Extract the [X, Y] coordinate from the center of the cell holding the provided text.  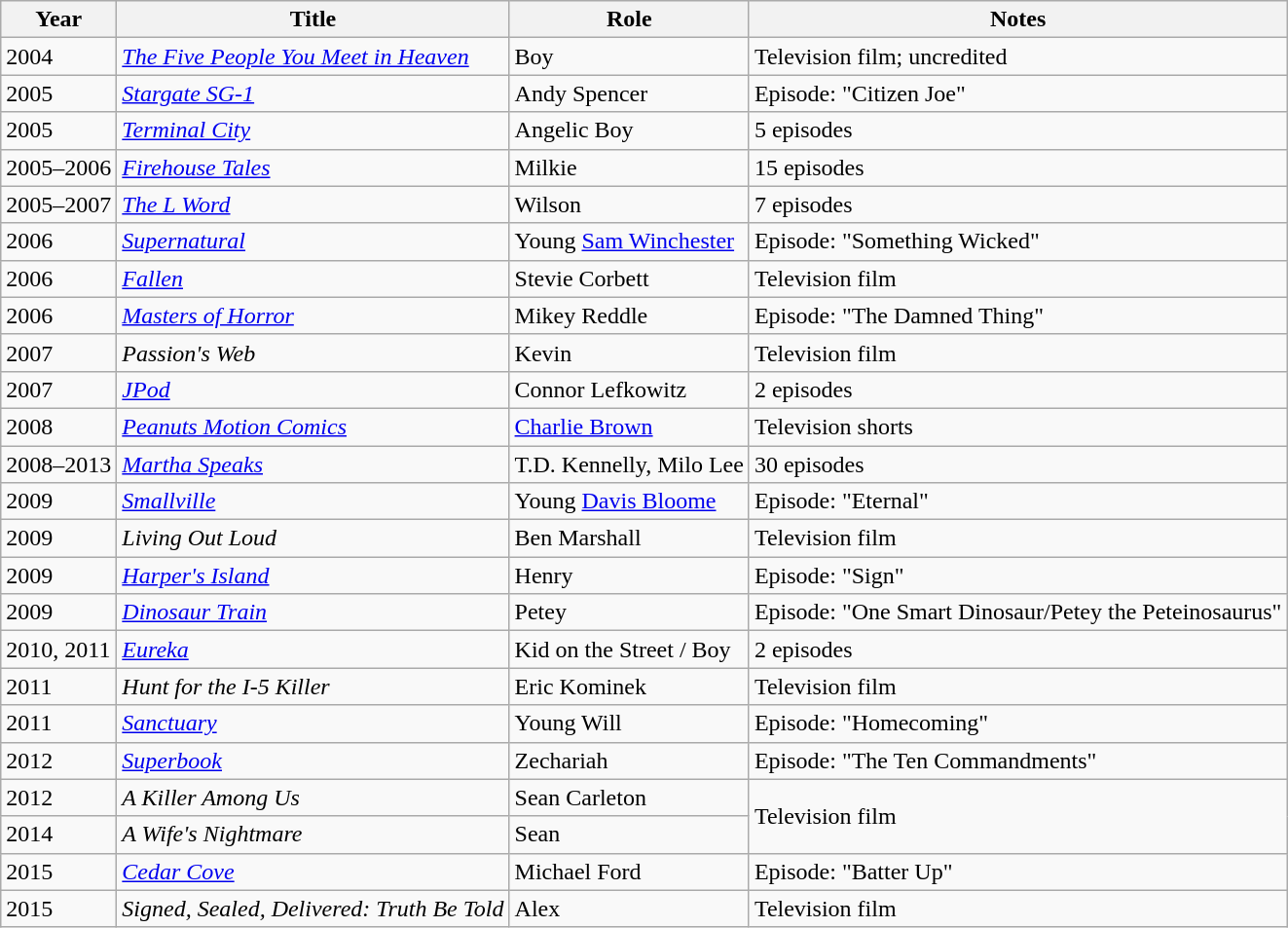
15 episodes [1018, 167]
Smallville [313, 501]
Title [313, 19]
Year [58, 19]
2014 [58, 835]
The L Word [313, 204]
Terminal City [313, 130]
Notes [1018, 19]
Passion's Web [313, 353]
Andy Spencer [629, 93]
Episode: "The Damned Thing" [1018, 316]
Living Out Loud [313, 538]
Michael Ford [629, 872]
A Wife's Nightmare [313, 835]
Superbook [313, 761]
Masters of Horror [313, 316]
Charlie Brown [629, 427]
2005–2007 [58, 204]
Alex [629, 909]
Mikey Reddle [629, 316]
2008–2013 [58, 464]
Television shorts [1018, 427]
30 episodes [1018, 464]
Angelic Boy [629, 130]
Television film; uncredited [1018, 56]
Supernatural [313, 241]
2010, 2011 [58, 650]
Stargate SG-1 [313, 93]
Episode: "The Ten Commandments" [1018, 761]
Eric Kominek [629, 687]
Episode: "Homecoming" [1018, 724]
Sanctuary [313, 724]
Episode: "Citizen Joe" [1018, 93]
Fallen [313, 278]
Young Davis Bloome [629, 501]
Episode: "Something Wicked" [1018, 241]
Connor Lefkowitz [629, 390]
Wilson [629, 204]
Harper's Island [313, 575]
Henry [629, 575]
Episode: "One Smart Dinosaur/Petey the Peteinosaurus" [1018, 612]
Episode: "Eternal" [1018, 501]
Young Sam Winchester [629, 241]
Peanuts Motion Comics [313, 427]
Episode: "Sign" [1018, 575]
Role [629, 19]
Dinosaur Train [313, 612]
Boy [629, 56]
Kevin [629, 353]
Firehouse Tales [313, 167]
T.D. Kennelly, Milo Lee [629, 464]
Ben Marshall [629, 538]
Episode: "Batter Up" [1018, 872]
Martha Speaks [313, 464]
Zechariah [629, 761]
Milkie [629, 167]
Stevie Corbett [629, 278]
Signed, Sealed, Delivered: Truth Be Told [313, 909]
Eureka [313, 650]
Kid on the Street / Boy [629, 650]
Hunt for the I-5 Killer [313, 687]
2004 [58, 56]
Young Will [629, 724]
Petey [629, 612]
Cedar Cove [313, 872]
A Killer Among Us [313, 798]
2005–2006 [58, 167]
Sean [629, 835]
7 episodes [1018, 204]
5 episodes [1018, 130]
JPod [313, 390]
Sean Carleton [629, 798]
2008 [58, 427]
The Five People You Meet in Heaven [313, 56]
